For the text-containing cell, return its midpoint in (X, Y) coordinate format. 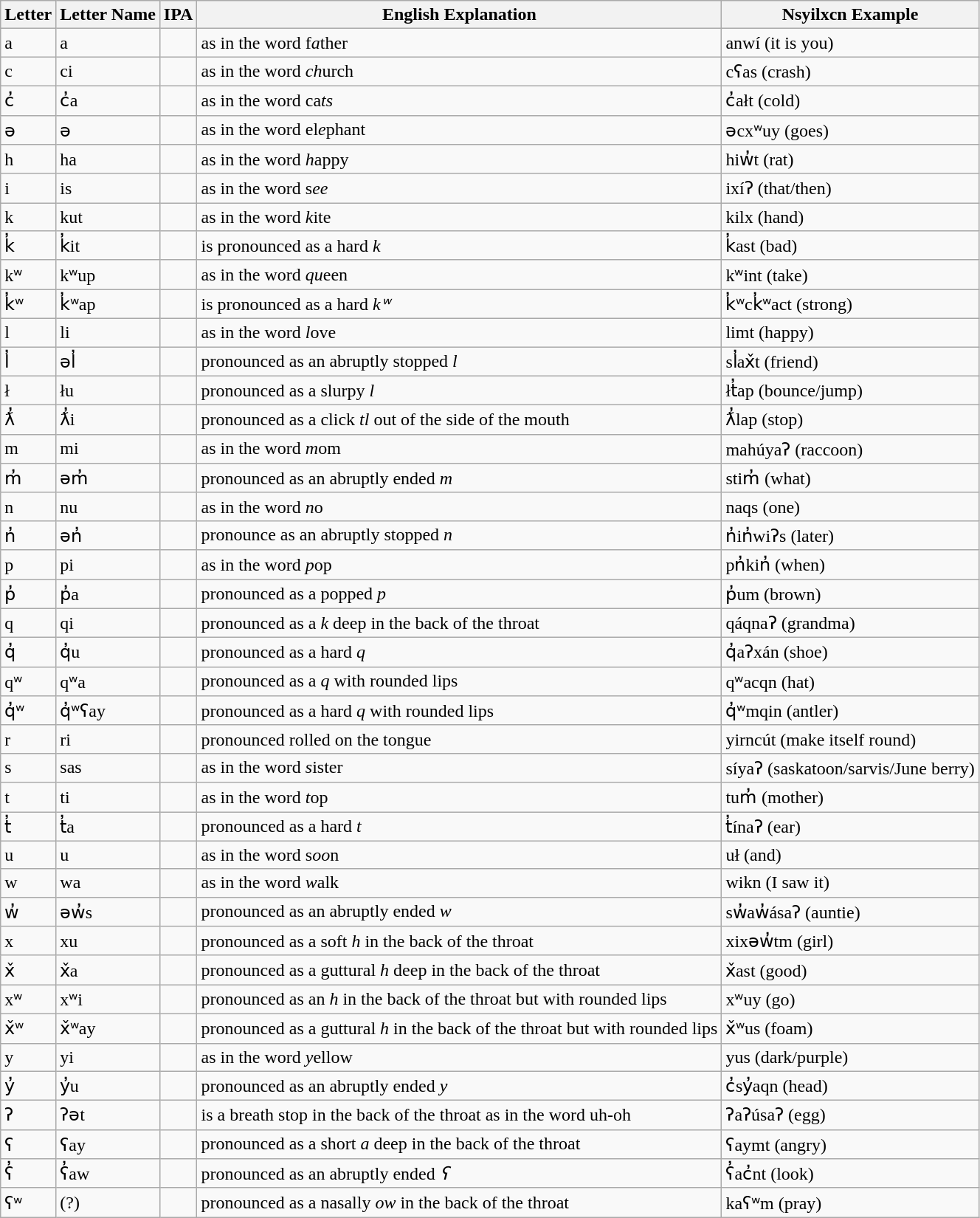
ł (28, 390)
ʔaʔúsaʔ (egg) (850, 1115)
stim̓ (what) (850, 478)
as in the word love (459, 332)
r (28, 739)
as in the word church (459, 72)
as in the word yellow (459, 1057)
ƛ̓lap (stop) (850, 420)
k (28, 217)
q (28, 623)
wikn (I saw it) (850, 883)
yus (dark/purple) (850, 1057)
y̓ (28, 1086)
x̌ʷay (108, 1028)
i (28, 188)
pronounced as a guttural h deep in the back of the throat (459, 970)
pi (108, 565)
xixəw̓tm (girl) (850, 941)
síyaʔ (saskatoon/sarvis/June berry) (850, 768)
x̌ʷus (foam) (850, 1028)
ƛ̓ (28, 420)
as in the word no (459, 506)
ƛ̓i (108, 420)
as in the word happy (459, 159)
pronounce as an abruptly stopped n (459, 535)
c̓a (108, 100)
as in the word queen (459, 275)
t̓a (108, 827)
xʷuy (go) (850, 999)
n̓ (28, 535)
xu (108, 941)
p (28, 565)
as in the word walk (459, 883)
c̓ (28, 100)
ʕay (108, 1144)
xʷi (108, 999)
ti (108, 797)
ʕ (28, 1144)
ʕaymt (angry) (850, 1144)
pronounced as a nasally ow in the back of the throat (459, 1202)
pn̓kin̓ (when) (850, 565)
x̌a (108, 970)
kʷup (108, 275)
qʷacqn (hat) (850, 681)
mi (108, 449)
as in the word cats (459, 100)
is (108, 188)
as in the word soon (459, 855)
əm̓ (108, 478)
kʷ (28, 275)
t̓ (28, 827)
ʔ (28, 1115)
c̓ałt (cold) (850, 100)
Letter (28, 15)
as in the word top (459, 797)
tum̓ (mother) (850, 797)
h (28, 159)
kaʕʷm (pray) (850, 1202)
ixíʔ (that/then) (850, 188)
yirncút (make itself round) (850, 739)
as in the word elephant (459, 130)
q̓ʷ (28, 711)
ri (108, 739)
as in the word sister (459, 768)
q̓ʷmqin (antler) (850, 711)
w̓ (28, 912)
Nsyilxcn Example (850, 15)
p̓ (28, 593)
qi (108, 623)
naqs (one) (850, 506)
c̓sy̓aqn (head) (850, 1086)
uł (and) (850, 855)
pronounced as a soft h in the back of the throat (459, 941)
k̓ (28, 246)
k̓ast (bad) (850, 246)
pronounced as an abruptly stopped l (459, 362)
pronounced as a k deep in the back of the throat (459, 623)
k̓ʷ (28, 304)
pronounced as an abruptly ended w (459, 912)
əl̓ (108, 362)
l̓ (28, 362)
pronounced as a short a deep in the back of the throat (459, 1144)
as in the word see (459, 188)
(?) (108, 1202)
x (28, 941)
li (108, 332)
ʕ̓ (28, 1174)
as in the word pop (459, 565)
m (28, 449)
as in the word mom (459, 449)
ʔət (108, 1115)
IPA (179, 15)
pronounced as a click tl out of the side of the mouth (459, 420)
q̓aʔxán (shoe) (850, 653)
pronounced rolled on the tongue (459, 739)
sl̓ax̌t (friend) (850, 362)
as in the word father (459, 43)
w (28, 883)
pronounced as an h in the back of the throat but with rounded lips (459, 999)
ʕʷ (28, 1202)
English Explanation (459, 15)
kut (108, 217)
qʷa (108, 681)
k̓ʷap (108, 304)
qʷ (28, 681)
əcxʷuy (goes) (850, 130)
y (28, 1057)
y̓u (108, 1086)
is pronounced as a hard k (459, 246)
pronounced as a popped p (459, 593)
is pronounced as a hard kʷ (459, 304)
xʷ (28, 999)
pronounced as an abruptly ended y (459, 1086)
łt̓ap (bounce/jump) (850, 390)
s (28, 768)
x̌ast (good) (850, 970)
nu (108, 506)
sas (108, 768)
mahúyaʔ (raccoon) (850, 449)
k̓ʷck̓ʷact (strong) (850, 304)
kilx (hand) (850, 217)
as in the word kite (459, 217)
pronounced as a hard q (459, 653)
q̓ʷʕay (108, 711)
p̓um (brown) (850, 593)
ʕ̓aw (108, 1174)
pronounced as a q with rounded lips (459, 681)
t̓ínaʔ (ear) (850, 827)
kʷint (take) (850, 275)
cʕas (crash) (850, 72)
t (28, 797)
x̌ (28, 970)
ən̓ (108, 535)
hiw̓t (rat) (850, 159)
ʕ̓ac̓nt (look) (850, 1174)
pronounced as an abruptly ended m (459, 478)
m̓ (28, 478)
q̓ (28, 653)
əw̓s (108, 912)
wa (108, 883)
n̓in̓wiʔs (later) (850, 535)
pronounced as a hard q with rounded lips (459, 711)
n (28, 506)
pronounced as a guttural h in the back of the throat but with rounded lips (459, 1028)
ci (108, 72)
qáqnaʔ (grandma) (850, 623)
q̓u (108, 653)
Letter Name (108, 15)
k̓it (108, 246)
p̓a (108, 593)
ha (108, 159)
łu (108, 390)
yi (108, 1057)
l (28, 332)
pronounced as a hard t (459, 827)
limt (happy) (850, 332)
sw̓aw̓ásaʔ (auntie) (850, 912)
is a breath stop in the back of the throat as in the word uh-oh (459, 1115)
pronounced as an abruptly ended ʕ (459, 1174)
pronounced as a slurpy l (459, 390)
c (28, 72)
anwí (it is you) (850, 43)
x̌ʷ (28, 1028)
